Search for the cell housing the specified text and yield its [X, Y] center coordinate. 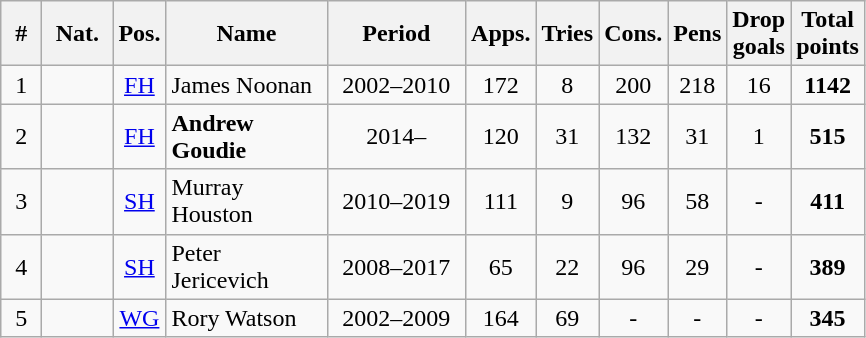
2008–2017 [396, 266]
Drop goals [759, 34]
389 [828, 266]
Nat. [78, 34]
515 [828, 136]
120 [501, 136]
22 [568, 266]
2010–2019 [396, 202]
Andrew Goudie [246, 136]
29 [698, 266]
218 [698, 85]
69 [568, 318]
Name [246, 34]
1142 [828, 85]
Pens [698, 34]
16 [759, 85]
Tries [568, 34]
65 [501, 266]
Cons. [634, 34]
5 [22, 318]
2002–2010 [396, 85]
Rory Watson [246, 318]
200 [634, 85]
9 [568, 202]
111 [501, 202]
Peter Jericevich [246, 266]
172 [501, 85]
WG [140, 318]
164 [501, 318]
James Noonan [246, 85]
3 [22, 202]
Totalpoints [828, 34]
411 [828, 202]
Apps. [501, 34]
58 [698, 202]
4 [22, 266]
2002–2009 [396, 318]
Murray Houston [246, 202]
2014– [396, 136]
Period [396, 34]
2 [22, 136]
Pos. [140, 34]
345 [828, 318]
# [22, 34]
8 [568, 85]
132 [634, 136]
